Detect which cell encompasses the target text, then output its [X, Y] center coordinate. 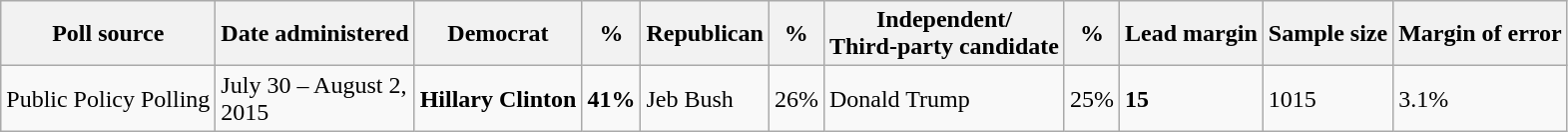
3.1% [1481, 98]
Hillary Clinton [498, 98]
Independent/Third-party candidate [944, 34]
Democrat [498, 34]
Margin of error [1481, 34]
1015 [1327, 98]
Lead margin [1192, 34]
41% [611, 98]
26% [796, 98]
Date administered [315, 34]
Poll source [108, 34]
25% [1092, 98]
July 30 – August 2,2015 [315, 98]
Jeb Bush [705, 98]
15 [1192, 98]
Republican [705, 34]
Public Policy Polling [108, 98]
Donald Trump [944, 98]
Sample size [1327, 34]
